Scan for the cell matching the given text and deliver its [x, y] coordinate at center. 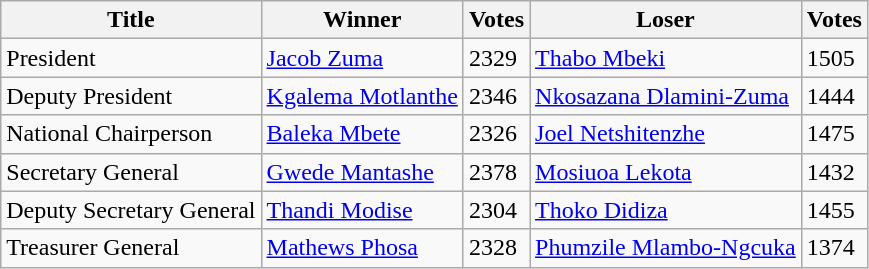
2328 [496, 248]
1444 [834, 96]
2329 [496, 58]
2378 [496, 172]
1505 [834, 58]
Mosiuoa Lekota [666, 172]
Secretary General [131, 172]
Deputy Secretary General [131, 210]
Thabo Mbeki [666, 58]
2326 [496, 134]
Jacob Zuma [362, 58]
Kgalema Motlanthe [362, 96]
1475 [834, 134]
Gwede Mantashe [362, 172]
President [131, 58]
Deputy President [131, 96]
2346 [496, 96]
2304 [496, 210]
1432 [834, 172]
Phumzile Mlambo-Ngcuka [666, 248]
Loser [666, 20]
Thoko Didiza [666, 210]
Nkosazana Dlamini-Zuma [666, 96]
Baleka Mbete [362, 134]
National Chairperson [131, 134]
Title [131, 20]
Winner [362, 20]
Mathews Phosa [362, 248]
1455 [834, 210]
Joel Netshitenzhe [666, 134]
Thandi Modise [362, 210]
1374 [834, 248]
Treasurer General [131, 248]
